Identify which cell holds the provided text, then report its (x, y) central coordinate. 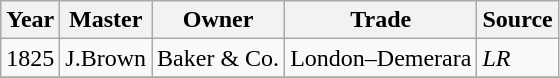
Owner (218, 20)
Year (30, 20)
J.Brown (106, 58)
Trade (381, 20)
LR (518, 58)
Master (106, 20)
1825 (30, 58)
Source (518, 20)
Baker & Co. (218, 58)
London–Demerara (381, 58)
